Extract the [X, Y] coordinate from the center of the cell holding the provided text.  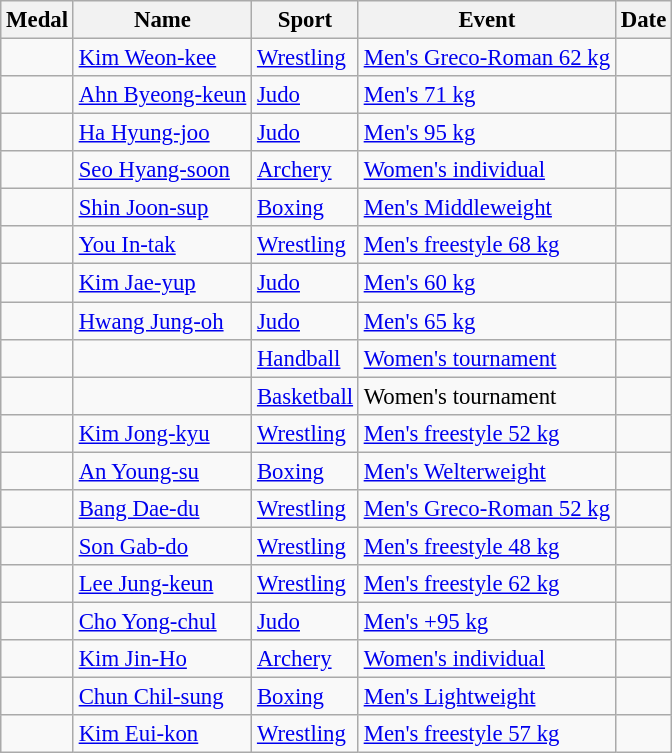
Ha Hyung-joo [162, 133]
Men's freestyle 57 kg [486, 734]
Men's freestyle 48 kg [486, 546]
Kim Weon-kee [162, 58]
Lee Jung-keun [162, 584]
Name [162, 20]
Kim Jong-kyu [162, 433]
Medal [38, 20]
Men's 95 kg [486, 133]
Chun Chil-sung [162, 697]
Basketball [306, 396]
Men's freestyle 68 kg [486, 245]
Bang Dae-du [162, 509]
Cho Yong-chul [162, 621]
Men's Lightweight [486, 697]
You In-tak [162, 245]
Hwang Jung-oh [162, 321]
Sport [306, 20]
Seo Hyang-soon [162, 170]
Kim Jin-Ho [162, 659]
Men's 60 kg [486, 283]
Men's Greco-Roman 52 kg [486, 509]
Men's freestyle 52 kg [486, 433]
Men's Middleweight [486, 208]
Men's 65 kg [486, 321]
Shin Joon-sup [162, 208]
Men's 71 kg [486, 95]
Men's freestyle 62 kg [486, 584]
Men's +95 kg [486, 621]
Kim Eui-kon [162, 734]
Handball [306, 358]
Event [486, 20]
Men's Greco-Roman 62 kg [486, 58]
Men's Welterweight [486, 471]
An Young-su [162, 471]
Son Gab-do [162, 546]
Kim Jae-yup [162, 283]
Date [643, 20]
Ahn Byeong-keun [162, 95]
